Determine the (x, y) coordinate at the center of the cell enclosing the given text.  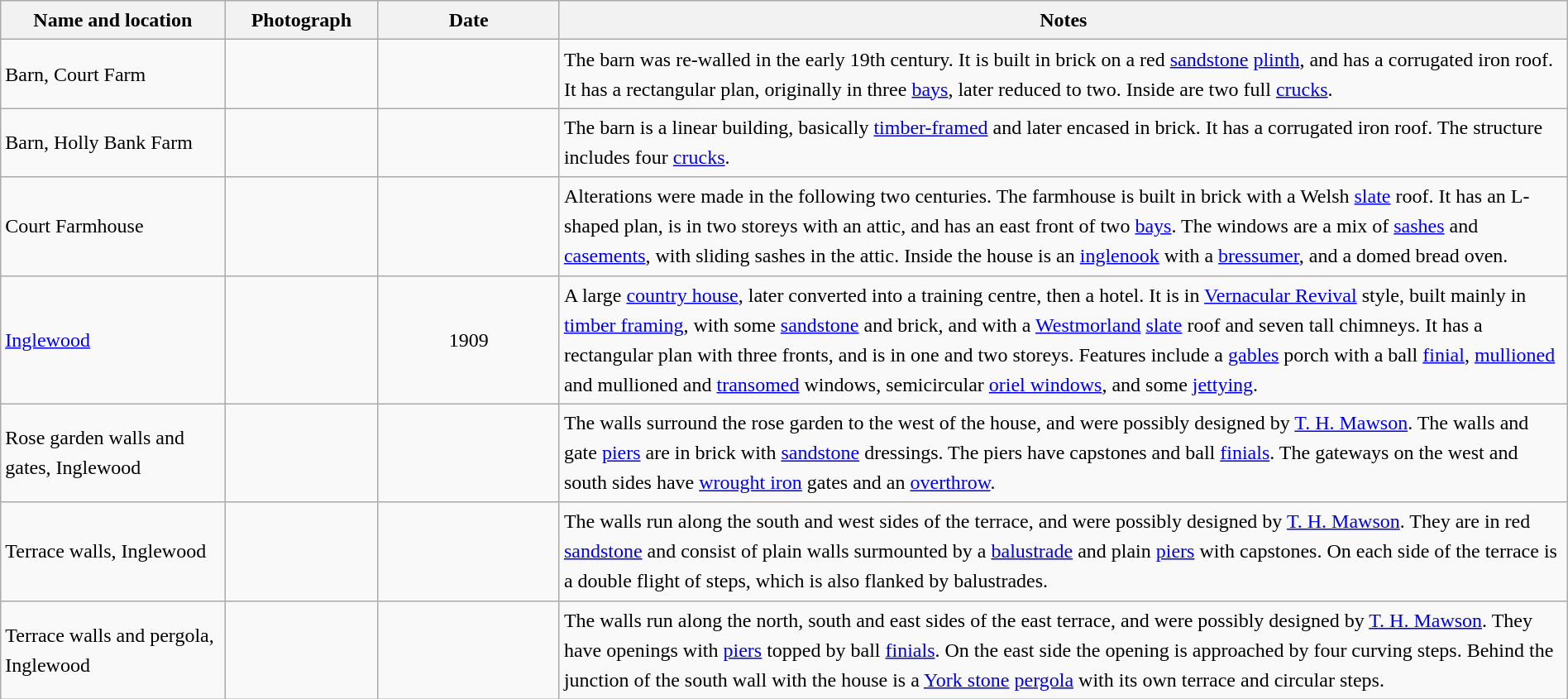
Terrace walls, Inglewood (112, 551)
1909 (468, 339)
The barn is a linear building, basically timber-framed and later encased in brick. It has a corrugated iron roof. The structure includes four crucks. (1064, 142)
Barn, Holly Bank Farm (112, 142)
Photograph (301, 20)
Rose garden walls and gates, Inglewood (112, 453)
Terrace walls and pergola,Inglewood (112, 650)
Court Farmhouse (112, 227)
Inglewood (112, 339)
Barn, Court Farm (112, 74)
Notes (1064, 20)
Date (468, 20)
Name and location (112, 20)
